Pinpoint the cell where the given text exists, returning its (X, Y) midpoint coordinate. 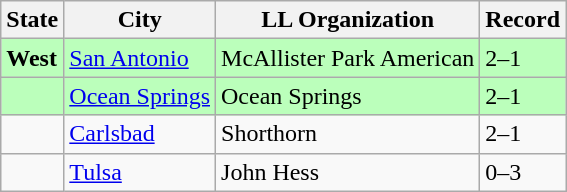
Tulsa (140, 172)
Record (523, 20)
State (32, 20)
LL Organization (348, 20)
West (32, 58)
0–3 (523, 172)
Shorthorn (348, 134)
Carlsbad (140, 134)
San Antonio (140, 58)
City (140, 20)
McAllister Park American (348, 58)
John Hess (348, 172)
